Determine the (X, Y) coordinate at the center of the cell enclosing the given text.  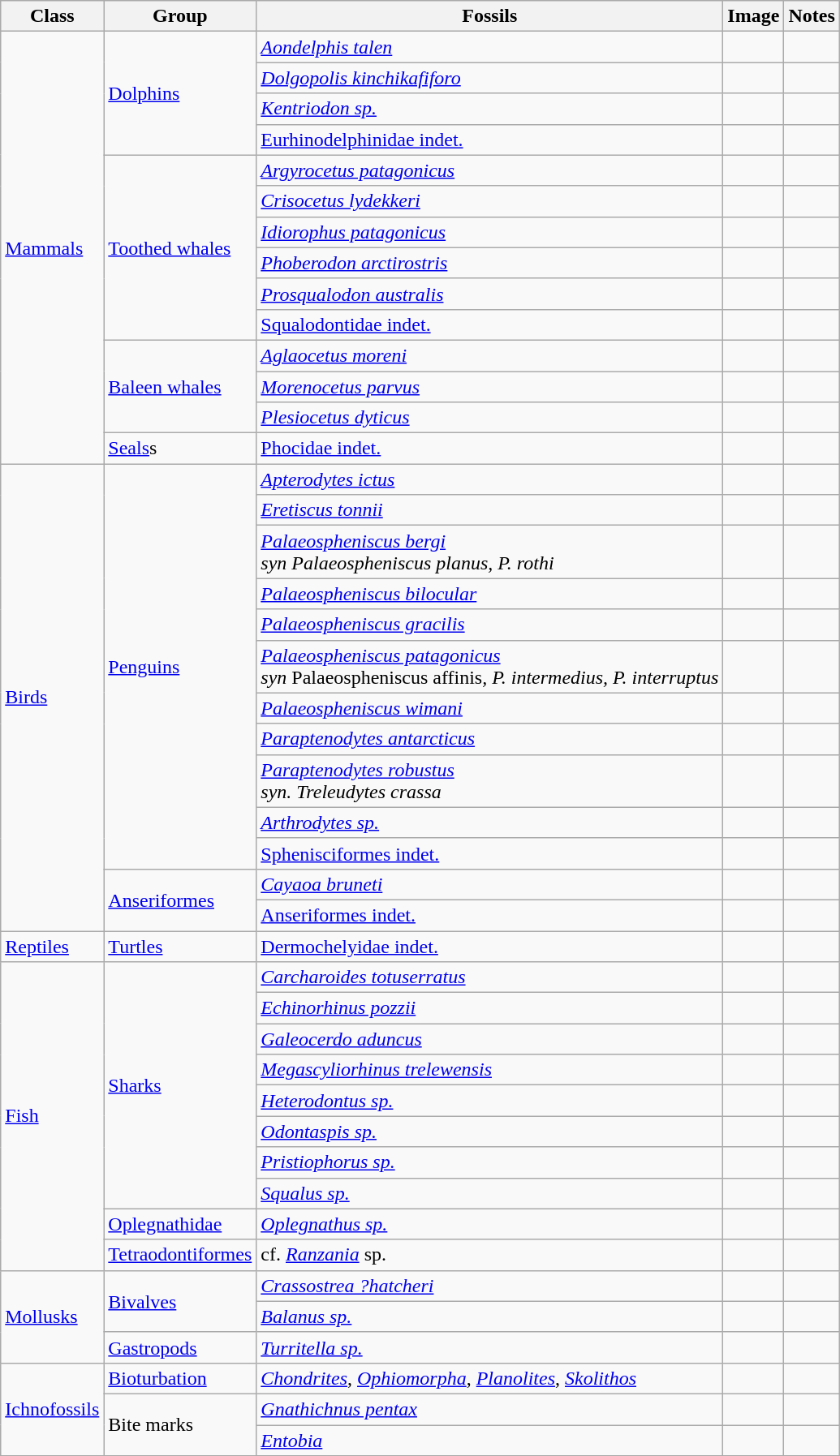
Birds (52, 698)
Image (753, 16)
Group (180, 16)
Mollusks (52, 1316)
Cayaoa bruneti (490, 884)
Megascyliorhinus trelewensis (490, 1070)
Palaeospheniscus bergisyn Palaeospheniscus planus, P. rothi (490, 552)
Sphenisciformes indet. (490, 853)
Arthrodytes sp. (490, 822)
Gnathichnus pentax (490, 1409)
Idiorophus patagonicus (490, 232)
Paraptenodytes antarcticus (490, 739)
Eretiscus tonnii (490, 510)
Baleen whales (180, 386)
Aglaocetus moreni (490, 355)
Gastropods (180, 1347)
Apterodytes ictus (490, 479)
Crisocetus lydekkeri (490, 201)
Sealss (180, 449)
cf. Ranzania sp. (490, 1255)
Dolgopolis kinchikafiforo (490, 78)
Bioturbation (180, 1378)
Notes (812, 16)
Turtles (180, 947)
Phocidae indet. (490, 449)
Class (52, 16)
Turritella sp. (490, 1347)
Odontaspis sp. (490, 1132)
Galeocerdo aduncus (490, 1039)
Tetraodontiformes (180, 1255)
Plesiocetus dyticus (490, 418)
Sharks (180, 1085)
Toothed whales (180, 247)
Penguins (180, 667)
Oplegnathus sp. (490, 1224)
Prosqualodon australis (490, 294)
Echinorhinus pozzii (490, 1008)
Oplegnathidae (180, 1224)
Fossils (490, 16)
Paraptenodytes robustussyn. Treleudytes crassa (490, 780)
Dolphins (180, 93)
Morenocetus parvus (490, 387)
Argyrocetus patagonicus (490, 170)
Anseriformes indet. (490, 915)
Ichnofossils (52, 1409)
Entobia (490, 1440)
Aondelphis talen (490, 47)
Palaeospheniscus bilocular (490, 594)
Pristiophorus sp. (490, 1162)
Palaeospheniscus patagonicussyn Palaeospheniscus affinis, P. intermedius, P. interruptus (490, 667)
Bivalves (180, 1301)
Crassostrea ?hatcheri (490, 1286)
Chondrites, Ophiomorpha, Planolites, Skolithos (490, 1378)
Reptiles (52, 947)
Carcharoides totuserratus (490, 977)
Mammals (52, 248)
Dermochelyidae indet. (490, 947)
Balanus sp. (490, 1316)
Squalus sp. (490, 1193)
Anseriformes (180, 900)
Palaeospheniscus wimani (490, 708)
Kentriodon sp. (490, 109)
Fish (52, 1116)
Phoberodon arctirostris (490, 263)
Squalodontidae indet. (490, 324)
Eurhinodelphinidae indet. (490, 140)
Bite marks (180, 1424)
Heterodontus sp. (490, 1101)
Palaeospheniscus gracilis (490, 625)
